Identify which cell holds the provided text, then report its [x, y] central coordinate. 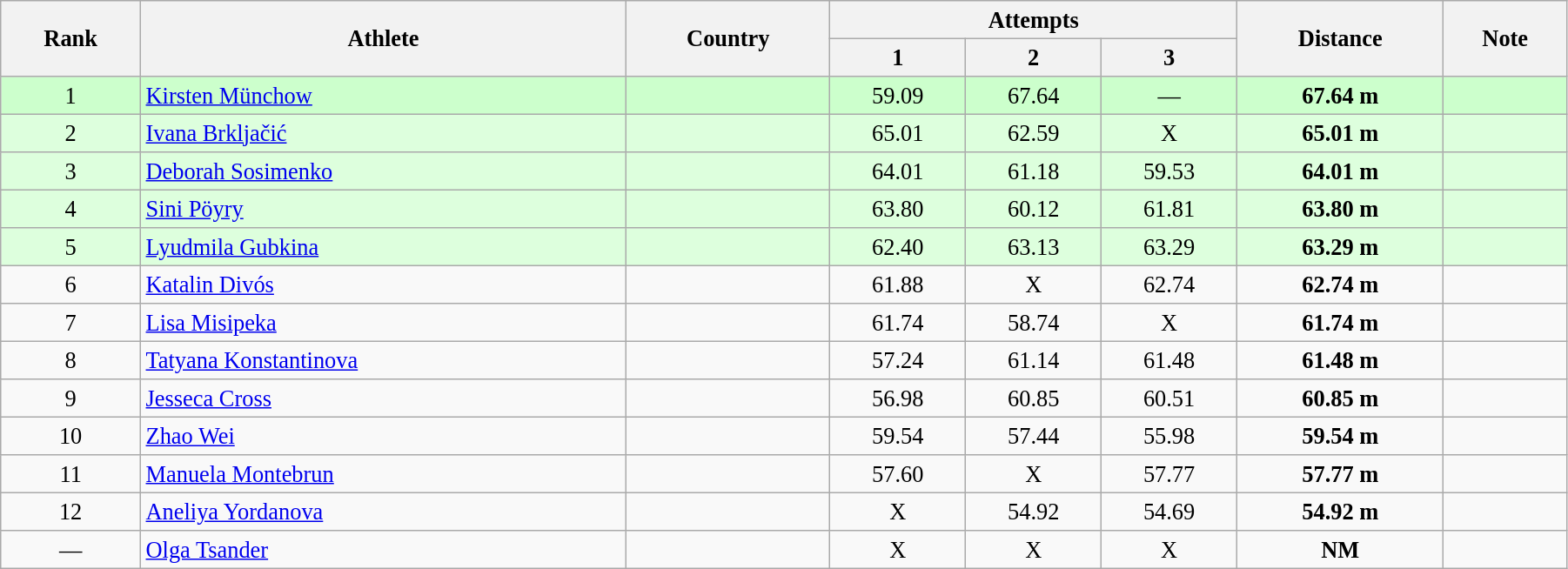
Tatyana Konstantinova [384, 360]
54.92 m [1340, 512]
67.64 m [1340, 95]
61.88 [898, 284]
63.80 [898, 209]
56.98 [898, 398]
57.60 [898, 474]
8 [71, 360]
61.81 [1169, 209]
63.29 [1169, 247]
12 [71, 512]
63.80 m [1340, 209]
64.01 [898, 171]
59.09 [898, 95]
Distance [1340, 38]
Athlete [384, 38]
57.77 m [1340, 474]
57.44 [1034, 436]
Katalin Divós [384, 284]
62.74 [1169, 284]
7 [71, 323]
54.69 [1169, 512]
61.48 m [1340, 360]
59.54 [898, 436]
Zhao Wei [384, 436]
59.54 m [1340, 436]
4 [71, 209]
9 [71, 398]
Manuela Montebrun [384, 474]
Attempts [1034, 19]
Country [728, 38]
61.14 [1034, 360]
61.74 [898, 323]
58.74 [1034, 323]
55.98 [1169, 436]
10 [71, 436]
Lisa Misipeka [384, 323]
67.64 [1034, 95]
Note [1505, 38]
Kirsten Münchow [384, 95]
5 [71, 247]
64.01 m [1340, 171]
Sini Pöyry [384, 209]
57.77 [1169, 474]
11 [71, 474]
62.74 m [1340, 284]
60.85 m [1340, 398]
65.01 m [1340, 133]
61.48 [1169, 360]
59.53 [1169, 171]
Rank [71, 38]
54.92 [1034, 512]
63.13 [1034, 247]
61.74 m [1340, 323]
Deborah Sosimenko [384, 171]
65.01 [898, 133]
Lyudmila Gubkina [384, 247]
57.24 [898, 360]
NM [1340, 550]
Aneliya Yordanova [384, 512]
62.59 [1034, 133]
60.51 [1169, 398]
Ivana Brkljačić [384, 133]
60.12 [1034, 209]
63.29 m [1340, 247]
Jesseca Cross [384, 398]
60.85 [1034, 398]
Olga Tsander [384, 550]
62.40 [898, 247]
6 [71, 284]
61.18 [1034, 171]
